Capture the cell that displays the provided text and extract its [X, Y] central coordinate. 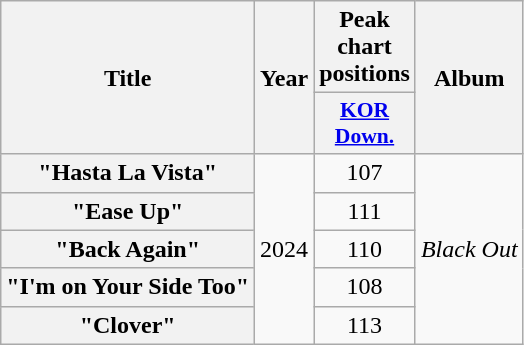
2024 [284, 249]
"I'm on Your Side Too" [128, 287]
"Clover" [128, 325]
Title [128, 78]
113 [365, 325]
Peak chart positions [365, 47]
KORDown. [365, 124]
"Hasta La Vista" [128, 173]
"Ease Up" [128, 211]
111 [365, 211]
Album [469, 78]
108 [365, 287]
110 [365, 249]
"Back Again" [128, 249]
Year [284, 78]
Black Out [469, 249]
107 [365, 173]
